Extract the [X, Y] coordinate from the center of the cell holding the provided text.  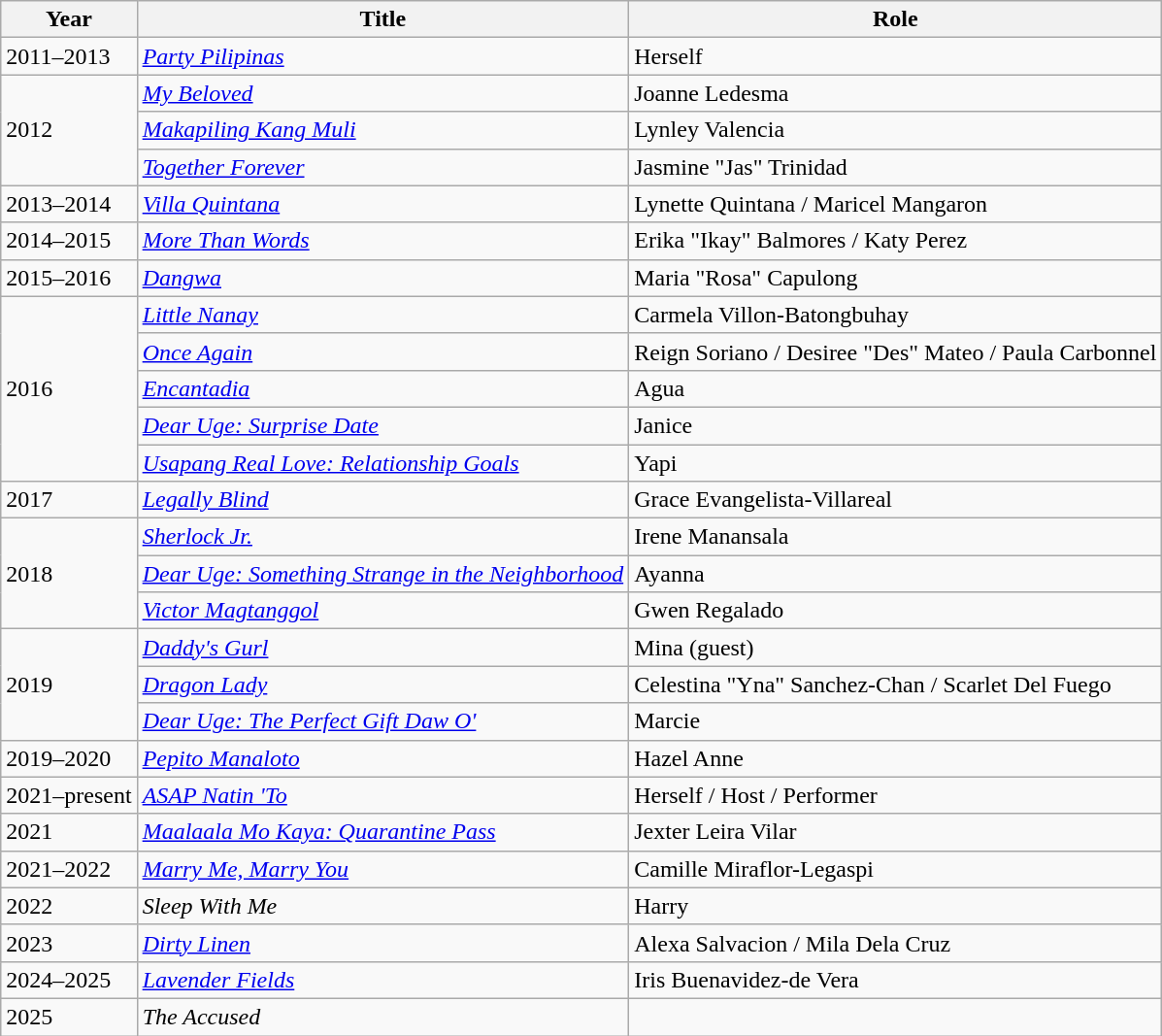
Sherlock Jr. [382, 537]
Yapi [895, 463]
2019–2020 [69, 758]
Harry [895, 906]
Grace Evangelista-Villareal [895, 500]
Erika "Ikay" Balmores / Katy Perez [895, 241]
2021–present [69, 795]
2016 [69, 388]
Little Nanay [382, 315]
Villa Quintana [382, 204]
Herself [895, 56]
2013–2014 [69, 204]
Usapang Real Love: Relationship Goals [382, 463]
Title [382, 19]
Marcie [895, 721]
Lynette Quintana / Maricel Mangaron [895, 204]
2019 [69, 685]
Gwen Regalado [895, 611]
Joanne Ledesma [895, 93]
Dangwa [382, 278]
More Than Words [382, 241]
2015–2016 [69, 278]
Jexter Leira Vilar [895, 832]
Maria "Rosa" Capulong [895, 278]
2011–2013 [69, 56]
My Beloved [382, 93]
2014–2015 [69, 241]
Dear Uge: Surprise Date [382, 425]
Iris Buenavidez-de Vera [895, 980]
Hazel Anne [895, 758]
Jasmine "Jas" Trinidad [895, 167]
Alexa Salvacion / Mila Dela Cruz [895, 943]
2025 [69, 1017]
2022 [69, 906]
Dragon Lady [382, 685]
Legally Blind [382, 500]
Pepito Manaloto [382, 758]
Year [69, 19]
Lavender Fields [382, 980]
Role [895, 19]
Janice [895, 425]
Irene Manansala [895, 537]
Camille Miraflor-Legaspi [895, 869]
Sleep With Me [382, 906]
Reign Soriano / Desiree "Des" Mateo / Paula Carbonnel [895, 351]
2023 [69, 943]
2024–2025 [69, 980]
Daddy's Gurl [382, 648]
Victor Magtanggol [382, 611]
Once Again [382, 351]
Mina (guest) [895, 648]
2021 [69, 832]
Together Forever [382, 167]
2018 [69, 574]
Party Pilipinas [382, 56]
The Accused [382, 1017]
Dear Uge: Something Strange in the Neighborhood [382, 574]
ASAP Natin 'To [382, 795]
Ayanna [895, 574]
Lynley Valencia [895, 130]
Herself / Host / Performer [895, 795]
2012 [69, 130]
Dirty Linen [382, 943]
Agua [895, 388]
Dear Uge: The Perfect Gift Daw O' [382, 721]
2017 [69, 500]
Makapiling Kang Muli [382, 130]
Encantadia [382, 388]
Marry Me, Marry You [382, 869]
Carmela Villon-Batongbuhay [895, 315]
2021–2022 [69, 869]
Celestina "Yna" Sanchez-Chan / Scarlet Del Fuego [895, 685]
Maalaala Mo Kaya: Quarantine Pass [382, 832]
